Capture the cell that displays the provided text and extract its [x, y] central coordinate. 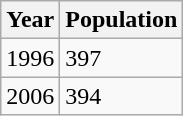
397 [122, 58]
1996 [30, 58]
Population [122, 20]
2006 [30, 96]
394 [122, 96]
Year [30, 20]
